Extract the (x, y) coordinate from the center of the cell holding the provided text.  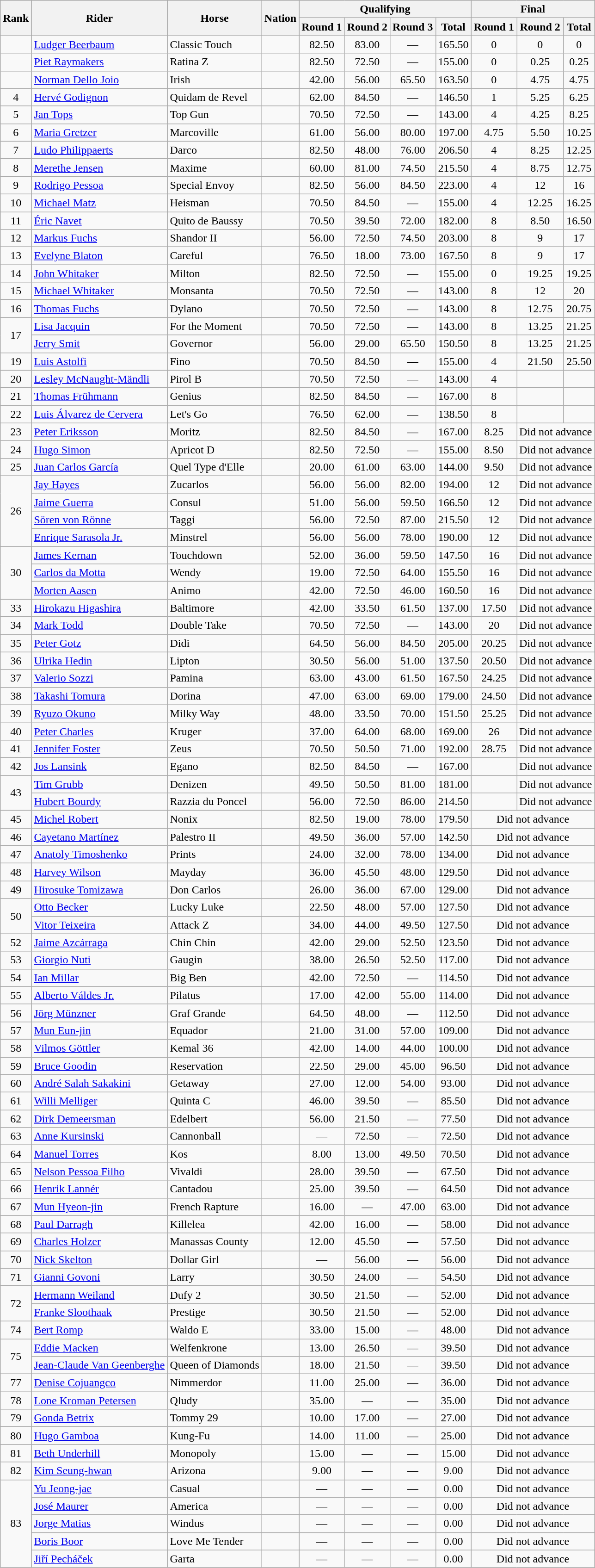
Piet Raymakers (99, 62)
Hubert Bourdy (99, 802)
Harvey Wilson (99, 872)
70 (16, 1259)
6 (16, 132)
25 (16, 467)
38.00 (322, 960)
182.00 (453, 221)
10.00 (322, 1418)
Larry (215, 1277)
Monsanta (215, 291)
America (215, 1506)
83 (16, 1524)
Minstrel (215, 538)
194.00 (453, 484)
38 (16, 696)
112.50 (453, 1013)
Ludger Beerbaum (99, 44)
82 (16, 1471)
75 (16, 1357)
80 (16, 1436)
Hervé Godignon (99, 97)
138.50 (453, 414)
60.00 (322, 167)
20.50 (494, 661)
James Kernan (99, 555)
Dirk Demeersman (99, 1119)
Love Me Tender (215, 1541)
63 (16, 1136)
65 (16, 1171)
71.00 (413, 749)
Jiří Pecháček (99, 1559)
37 (16, 678)
Merethe Jensen (99, 167)
Zucarlos (215, 484)
52 (16, 942)
160.50 (453, 590)
36 (16, 661)
Arizona (215, 1471)
Attack Z (215, 925)
Gaugin (215, 960)
179.00 (453, 696)
Dorina (215, 696)
Nick Skelton (99, 1259)
Queen of Diamonds (215, 1365)
53 (16, 960)
81 (16, 1453)
Reservation (215, 1066)
French Rapture (215, 1207)
Killelea (215, 1224)
André Salah Sakakini (99, 1084)
Egano (215, 766)
Giorgio Nuti (99, 960)
54.50 (453, 1277)
Eddie Macken (99, 1348)
66 (16, 1189)
Jörg Münzner (99, 1013)
26.00 (322, 890)
Final (533, 9)
Cayetano Martínez (99, 837)
Anatoly Timoshenko (99, 855)
86.00 (413, 802)
Jennifer Foster (99, 749)
Heisman (215, 203)
114.00 (453, 995)
Rodrigo Pessoa (99, 185)
Kruger (215, 731)
85.50 (453, 1101)
Lesley McNaught-Mändli (99, 379)
55.00 (413, 995)
48 (16, 872)
Otto Becker (99, 907)
Lisa Jacquin (99, 326)
7 (16, 150)
Palestro II (215, 837)
147.50 (453, 555)
Gianni Govoni (99, 1277)
Prestige (215, 1312)
Thomas Frühmann (99, 397)
Ratina Z (215, 62)
Don Carlos (215, 890)
35 (16, 643)
87.00 (413, 520)
21.00 (322, 1030)
Cannonball (215, 1136)
76.00 (413, 150)
Animo (215, 590)
Vilmos Göttler (99, 1048)
37.00 (322, 731)
Vivaldi (215, 1171)
Bert Romp (99, 1330)
67 (16, 1207)
Lipton (215, 661)
21 (16, 397)
Jerry Smit (99, 344)
129.00 (453, 890)
71 (16, 1277)
165.50 (453, 44)
1 (494, 97)
60 (16, 1084)
Beth Underhill (99, 1453)
Pirol B (215, 379)
Baltimore (215, 608)
22 (16, 414)
64 (16, 1154)
205.00 (453, 643)
129.50 (453, 872)
69 (16, 1242)
Consul (215, 502)
Casual (215, 1488)
Manuel Torres (99, 1154)
Round 3 (413, 27)
8.00 (322, 1154)
163.50 (453, 80)
62 (16, 1119)
Sören von Rönne (99, 520)
Norman Dello Joio (99, 80)
14 (16, 273)
146.50 (453, 97)
Nonix (215, 819)
34.00 (322, 925)
169.00 (453, 731)
20.00 (322, 467)
100.00 (453, 1048)
16.25 (579, 203)
Qualifying (385, 9)
28.00 (322, 1171)
80.00 (413, 132)
47 (16, 855)
Kos (215, 1154)
Dollar Girl (215, 1259)
Irish (215, 80)
Moritz (215, 432)
6.25 (579, 97)
56 (16, 1013)
43.00 (367, 678)
10 (16, 203)
72.00 (413, 221)
16.50 (579, 221)
Hermann Weiland (99, 1295)
Tim Grubb (99, 784)
31.00 (367, 1030)
123.50 (453, 942)
Quel Type d'Elle (215, 467)
43 (16, 793)
Thomas Fuchs (99, 309)
93.00 (453, 1084)
Jaime Guerra (99, 502)
5.25 (540, 97)
Kung-Fu (215, 1436)
Jaime Azcárraga (99, 942)
78 (16, 1401)
59 (16, 1066)
Dufy 2 (215, 1295)
Markus Fuchs (99, 238)
Fino (215, 361)
Jay Hayes (99, 484)
Hugo Simon (99, 449)
114.50 (453, 978)
Darco (215, 150)
45.00 (413, 1066)
Hugo Gamboa (99, 1436)
49 (16, 890)
Lone Kroman Petersen (99, 1401)
Mun Eun-jin (99, 1030)
57 (16, 1030)
Luis Álvarez de Cervera (99, 414)
28.75 (494, 749)
Manassas County (215, 1242)
Mark Todd (99, 626)
Monopoly (215, 1453)
61 (16, 1101)
32.00 (367, 855)
Éric Navet (99, 221)
96.50 (453, 1066)
24.50 (494, 696)
Gonda Betrix (99, 1418)
Peter Eriksson (99, 432)
11 (16, 221)
19 (16, 361)
Michael Matz (99, 203)
Zeus (215, 749)
Michael Whitaker (99, 291)
Shandor II (215, 238)
Jean-Claude Van Geenberghe (99, 1365)
155.50 (453, 573)
69.00 (413, 696)
192.00 (453, 749)
Enrique Sarasola Jr. (99, 538)
Windus (215, 1524)
58 (16, 1048)
Horse (215, 18)
Special Envoy (215, 185)
Carlos da Motta (99, 573)
John Whitaker (99, 273)
68.00 (413, 731)
Getaway (215, 1084)
197.00 (453, 132)
Willi Melliger (99, 1101)
Big Ben (215, 978)
Edelbert (215, 1119)
Morten Aasen (99, 590)
Marcoville (215, 132)
Rank (16, 18)
109.00 (453, 1030)
Peter Charles (99, 731)
67.00 (413, 890)
Jos Lansink (99, 766)
Careful (215, 256)
Valerio Sozzi (99, 678)
70.00 (413, 713)
45 (16, 819)
Taggi (215, 520)
50 (16, 916)
Maxime (215, 167)
33.00 (322, 1330)
5.50 (540, 132)
9.50 (494, 467)
4.25 (540, 115)
Bruce Goodin (99, 1066)
Welfenkrone (215, 1348)
Ian Millar (99, 978)
13 (16, 256)
Luis Astolfi (99, 361)
Chin Chin (215, 942)
39 (16, 713)
23 (16, 432)
72 (16, 1303)
José Maurer (99, 1506)
5 (16, 115)
Quito de Baussy (215, 221)
Milton (215, 273)
Hirokazu Higashira (99, 608)
Ludo Philippaerts (99, 150)
Yu Jeong-jae (99, 1488)
17.50 (494, 608)
Maria Gretzer (99, 132)
Ulrika Hedin (99, 661)
Mun Hyeon-jin (99, 1207)
179.50 (453, 819)
Vitor Teixeira (99, 925)
Prints (215, 855)
25.50 (579, 361)
46 (16, 837)
Nelson Pessoa Filho (99, 1171)
214.50 (453, 802)
Double Take (215, 626)
41 (16, 749)
142.50 (453, 837)
Henrik Lannér (99, 1189)
10.25 (579, 132)
Anne Kursinski (99, 1136)
20.25 (494, 643)
Paul Darragh (99, 1224)
20.75 (579, 309)
Didi (215, 643)
Dylano (215, 309)
Pamina (215, 678)
Ryuzo Okuno (99, 713)
74 (16, 1330)
Mayday (215, 872)
54 (16, 978)
15 (16, 291)
181.00 (453, 784)
206.50 (453, 150)
57.50 (453, 1242)
Denizen (215, 784)
Lucky Luke (215, 907)
79 (16, 1418)
Equador (215, 1030)
Milky Way (215, 713)
82.00 (413, 484)
58.00 (453, 1224)
42 (16, 766)
54.00 (413, 1084)
Denise Cojuangco (99, 1383)
24.25 (494, 678)
8.75 (540, 167)
137.00 (453, 608)
Juan Carlos García (99, 467)
40 (16, 731)
223.00 (453, 185)
Jorge Matias (99, 1524)
For the Moment (215, 326)
Top Gun (215, 115)
77 (16, 1383)
Pilatus (215, 995)
Kim Seung-hwan (99, 1471)
Qludy (215, 1401)
67.50 (453, 1171)
117.00 (453, 960)
33 (16, 608)
73.00 (413, 256)
68 (16, 1224)
30 (16, 573)
Charles Holzer (99, 1242)
Apricot D (215, 449)
Waldo E (215, 1330)
Garta (215, 1559)
Let's Go (215, 414)
Quinta C (215, 1101)
Evelyne Blaton (99, 256)
25.25 (494, 713)
Michel Robert (99, 819)
Alberto Váldes Jr. (99, 995)
24 (16, 449)
134.00 (453, 855)
Takashi Tomura (99, 696)
137.50 (453, 661)
34 (16, 626)
Boris Boor (99, 1541)
Tommy 29 (215, 1418)
Kemal 36 (215, 1048)
Touchdown (215, 555)
83.00 (367, 44)
Genius (215, 397)
Nimmerdor (215, 1383)
151.50 (453, 713)
Governor (215, 344)
Rider (99, 18)
Classic Touch (215, 44)
55 (16, 995)
Peter Gotz (99, 643)
150.50 (453, 344)
190.00 (453, 538)
Wendy (215, 573)
203.00 (453, 238)
Quidam de Revel (215, 97)
Nation (280, 18)
77.50 (453, 1119)
166.50 (453, 502)
Graf Grande (215, 1013)
144.00 (453, 467)
Franke Sloothaak (99, 1312)
Razzia du Poncel (215, 802)
Cantadou (215, 1189)
Jan Tops (99, 115)
Hirosuke Tomizawa (99, 890)
